Determine the [x, y] coordinate at the center of the cell enclosing the given text.  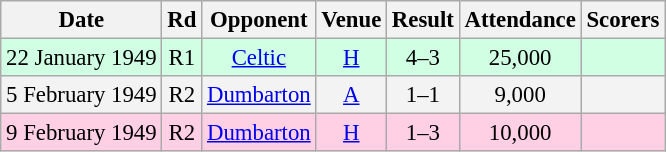
22 January 1949 [82, 58]
Scorers [623, 20]
Rd [182, 20]
R1 [182, 58]
25,000 [520, 58]
5 February 1949 [82, 95]
Date [82, 20]
4–3 [424, 58]
9 February 1949 [82, 133]
Celtic [259, 58]
Venue [352, 20]
A [352, 95]
1–3 [424, 133]
9,000 [520, 95]
1–1 [424, 95]
Attendance [520, 20]
Result [424, 20]
10,000 [520, 133]
Opponent [259, 20]
